Return (X, Y) of the center of cell containing provided text 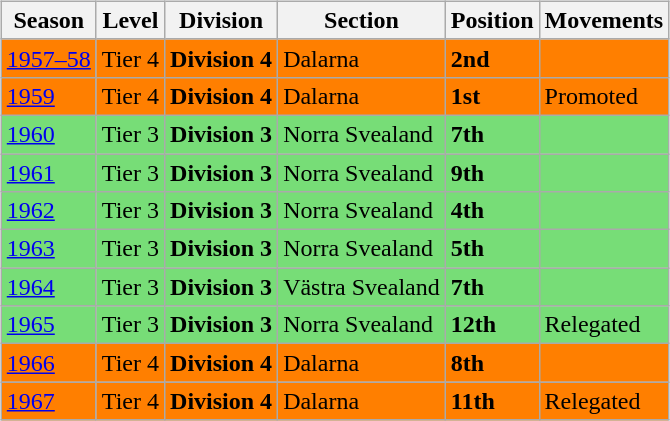
Level (130, 20)
Västra Svealand (362, 287)
Position (492, 20)
1962 (48, 211)
Movements (604, 20)
4th (492, 211)
1959 (48, 96)
1960 (48, 134)
1967 (48, 401)
11th (492, 401)
12th (492, 325)
1964 (48, 287)
1st (492, 96)
1963 (48, 249)
9th (492, 173)
Section (362, 20)
5th (492, 249)
8th (492, 363)
1961 (48, 173)
1966 (48, 363)
Season (48, 20)
Promoted (604, 96)
Division (222, 20)
2nd (492, 58)
1957–58 (48, 58)
1965 (48, 325)
